For the text-containing cell, return its midpoint in [X, Y] coordinate format. 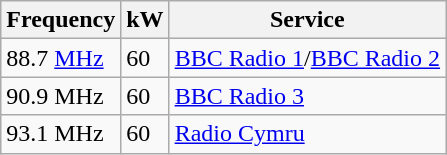
BBC Radio 1/BBC Radio 2 [307, 58]
90.9 MHz [61, 96]
Radio Cymru [307, 134]
88.7 MHz [61, 58]
Service [307, 20]
Frequency [61, 20]
93.1 MHz [61, 134]
kW [145, 20]
BBC Radio 3 [307, 96]
